For the text-containing cell, return its midpoint in [X, Y] coordinate format. 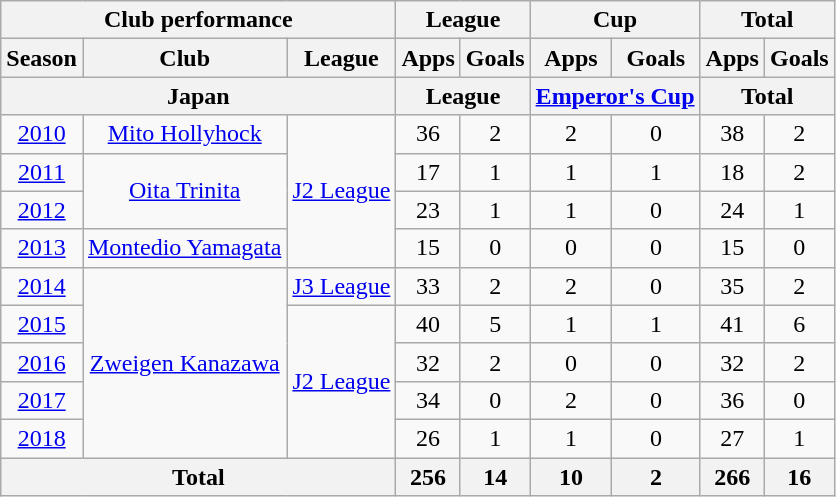
24 [732, 210]
Cup [615, 20]
40 [428, 324]
Zweigen Kanazawa [184, 362]
26 [428, 438]
2017 [42, 400]
Montedio Yamagata [184, 248]
Club performance [198, 20]
Season [42, 58]
Emperor's Cup [615, 96]
6 [799, 324]
Mito Hollyhock [184, 134]
Japan [198, 96]
34 [428, 400]
41 [732, 324]
2012 [42, 210]
2013 [42, 248]
256 [428, 477]
18 [732, 172]
Club [184, 58]
10 [571, 477]
J3 League [342, 286]
17 [428, 172]
14 [495, 477]
16 [799, 477]
266 [732, 477]
5 [495, 324]
2015 [42, 324]
35 [732, 286]
33 [428, 286]
2010 [42, 134]
2011 [42, 172]
2014 [42, 286]
2018 [42, 438]
Oita Trinita [184, 191]
2016 [42, 362]
38 [732, 134]
23 [428, 210]
27 [732, 438]
